Capture the cell that displays the provided text and extract its [X, Y] central coordinate. 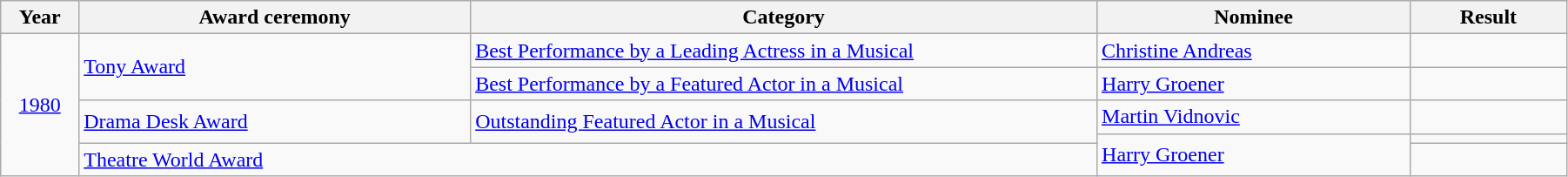
Tony Award [275, 67]
1980 [40, 105]
Outstanding Featured Actor in a Musical [784, 122]
Christine Andreas [1254, 51]
Award ceremony [275, 17]
Theatre World Award [588, 160]
Best Performance by a Featured Actor in a Musical [784, 84]
Nominee [1254, 17]
Result [1488, 17]
Drama Desk Award [275, 122]
Martin Vidnovic [1254, 117]
Category [784, 17]
Best Performance by a Leading Actress in a Musical [784, 51]
Year [40, 17]
